Find where the given text appears and provide that cell's center as (x, y) coordinate. 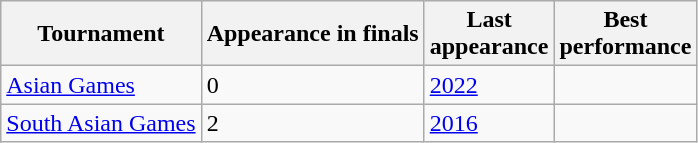
Appearance in finals (312, 34)
0 (312, 85)
2022 (489, 85)
Tournament (101, 34)
2016 (489, 123)
2 (312, 123)
Bestperformance (626, 34)
South Asian Games (101, 123)
Asian Games (101, 85)
Lastappearance (489, 34)
